Pinpoint the cell where the given text exists, returning its (X, Y) midpoint coordinate. 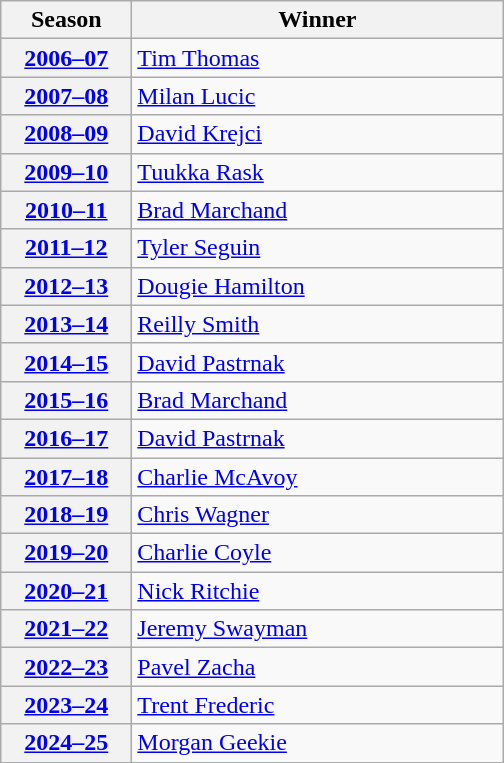
Tuukka Rask (318, 172)
Nick Ritchie (318, 591)
Season (66, 20)
2024–25 (66, 743)
Pavel Zacha (318, 667)
Jeremy Swayman (318, 629)
Charlie Coyle (318, 553)
Morgan Geekie (318, 743)
2006–07 (66, 58)
2019–20 (66, 553)
Milan Lucic (318, 96)
2010–11 (66, 210)
2007–08 (66, 96)
2014–15 (66, 362)
2020–21 (66, 591)
Charlie McAvoy (318, 477)
2009–10 (66, 172)
2008–09 (66, 134)
2021–22 (66, 629)
2018–19 (66, 515)
David Krejci (318, 134)
Winner (318, 20)
2013–14 (66, 324)
2022–23 (66, 667)
2017–18 (66, 477)
Tyler Seguin (318, 248)
2011–12 (66, 248)
Tim Thomas (318, 58)
2023–24 (66, 705)
Chris Wagner (318, 515)
Reilly Smith (318, 324)
2015–16 (66, 400)
Dougie Hamilton (318, 286)
2016–17 (66, 438)
Trent Frederic (318, 705)
2012–13 (66, 286)
